For the text-containing cell, return its midpoint in [X, Y] coordinate format. 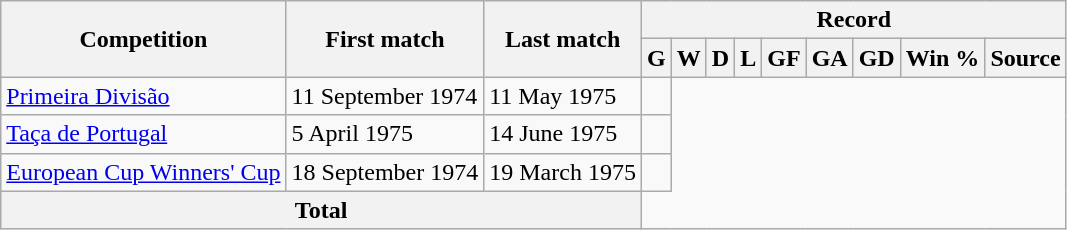
Total [322, 210]
D [720, 58]
G [656, 58]
Record [854, 20]
14 June 1975 [563, 134]
W [688, 58]
Last match [563, 39]
GD [876, 58]
First match [385, 39]
Source [1026, 58]
Taça de Portugal [144, 134]
11 May 1975 [563, 96]
11 September 1974 [385, 96]
Primeira Divisão [144, 96]
Win % [942, 58]
Competition [144, 39]
19 March 1975 [563, 172]
GA [830, 58]
5 April 1975 [385, 134]
GF [784, 58]
L [748, 58]
European Cup Winners' Cup [144, 172]
18 September 1974 [385, 172]
